Find where the given text appears and provide that cell's center as [X, Y] coordinate. 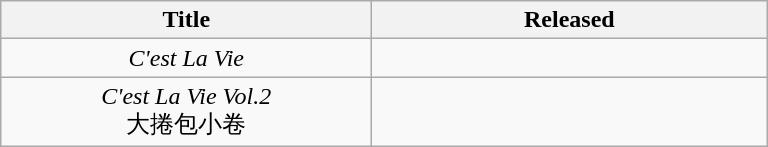
Released [570, 20]
C'est La Vie Vol.2大捲包小卷 [186, 112]
Title [186, 20]
C'est La Vie [186, 58]
